Return [x, y] of the center of cell containing provided text 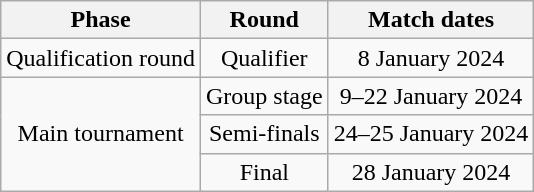
Final [264, 172]
Qualification round [101, 58]
Group stage [264, 96]
Semi-finals [264, 134]
8 January 2024 [431, 58]
24–25 January 2024 [431, 134]
Match dates [431, 20]
Round [264, 20]
9–22 January 2024 [431, 96]
28 January 2024 [431, 172]
Phase [101, 20]
Main tournament [101, 134]
Qualifier [264, 58]
